Provide the [X, Y] coordinate of the cell's center where the given text is located.  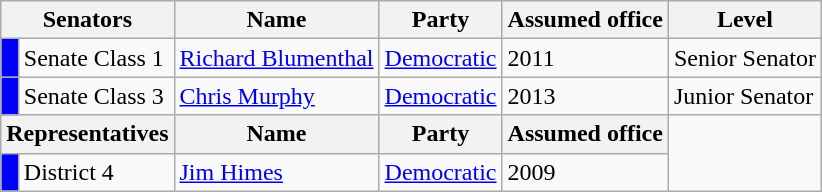
Junior Senator [744, 96]
Richard Blumenthal [276, 58]
Senate Class 1 [96, 58]
Senate Class 3 [96, 96]
Level [744, 20]
2011 [585, 58]
2013 [585, 96]
Senior Senator [744, 58]
Jim Himes [276, 172]
2009 [585, 172]
Chris Murphy [276, 96]
Senators [88, 20]
District 4 [96, 172]
Representatives [88, 134]
